Search for the cell housing the specified text and yield its (x, y) center coordinate. 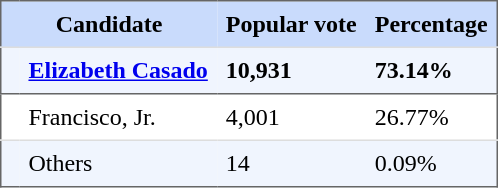
73.14% (432, 70)
Percentage (432, 24)
4,001 (292, 117)
Others (118, 163)
0.09% (432, 163)
Elizabeth Casado (118, 70)
10,931 (292, 70)
Candidate (109, 24)
26.77% (432, 117)
Francisco, Jr. (118, 117)
14 (292, 163)
Popular vote (292, 24)
